Extract the [x, y] coordinate from the center of the cell holding the provided text.  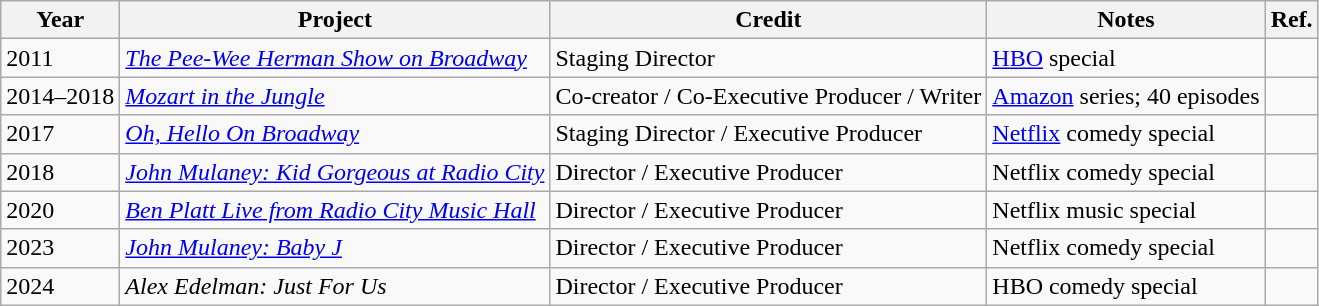
2023 [60, 248]
Co-creator / Co-Executive Producer / Writer [768, 96]
Notes [1126, 20]
2011 [60, 58]
John Mulaney: Kid Gorgeous at Radio City [335, 172]
HBO comedy special [1126, 286]
2024 [60, 286]
Staging Director [768, 58]
Year [60, 20]
HBO special [1126, 58]
Staging Director / Executive Producer [768, 134]
Mozart in the Jungle [335, 96]
Ben Platt Live from Radio City Music Hall [335, 210]
Ref. [1292, 20]
2017 [60, 134]
2018 [60, 172]
2014–2018 [60, 96]
John Mulaney: Baby J [335, 248]
Alex Edelman: Just For Us [335, 286]
Netflix music special [1126, 210]
Credit [768, 20]
The Pee-Wee Herman Show on Broadway [335, 58]
Project [335, 20]
Oh, Hello On Broadway [335, 134]
Amazon series; 40 episodes [1126, 96]
2020 [60, 210]
